Capture the cell that displays the provided text and extract its [x, y] central coordinate. 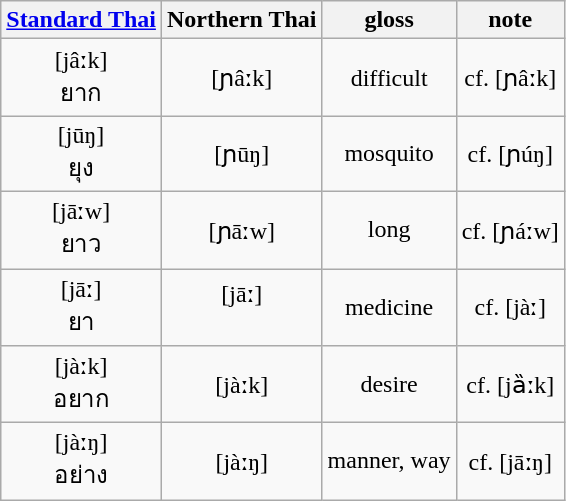
Standard Thai [82, 20]
[jàːk]อยาก [82, 384]
[jūŋ]ยุง [82, 154]
[jāː] [242, 306]
cf. [jȁːk] [510, 384]
desire [389, 384]
[ɲūŋ] [242, 154]
long [389, 230]
Northern Thai [242, 20]
mosquito [389, 154]
[ɲāːw] [242, 230]
cf. [ɲâːk] [510, 78]
cf. [ɲúŋ] [510, 154]
[jàːŋ]อย่าง [82, 462]
[ɲâːk] [242, 78]
cf. [jāːŋ] [510, 462]
difficult [389, 78]
[jàːŋ] [242, 462]
gloss [389, 20]
[jāːw]ยาว [82, 230]
cf. [jàː] [510, 306]
[jàːk] [242, 384]
[jâːk]ยาก [82, 78]
manner, way [389, 462]
[jāː]ยา [82, 306]
cf. [ɲáːw] [510, 230]
note [510, 20]
medicine [389, 306]
